Search for the cell housing the specified text and yield its [x, y] center coordinate. 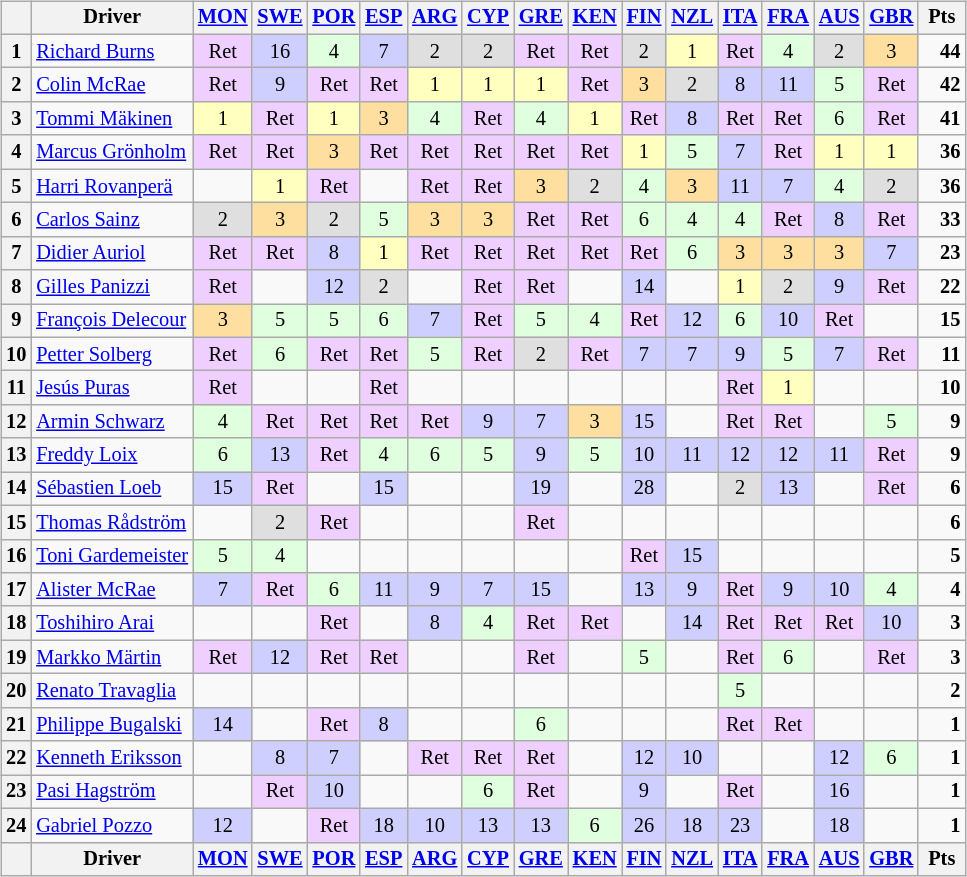
Renato Travaglia [112, 691]
42 [942, 85]
Gilles Panizzi [112, 287]
33 [942, 220]
Harri Rovanperä [112, 186]
24 [16, 825]
Marcus Grönholm [112, 152]
Petter Solberg [112, 354]
Freddy Loix [112, 455]
Toshihiro Arai [112, 623]
20 [16, 691]
Sébastien Loeb [112, 489]
Markko Märtin [112, 657]
Colin McRae [112, 85]
Toni Gardemeister [112, 556]
Jesús Puras [112, 388]
Pasi Hagström [112, 792]
Didier Auriol [112, 253]
Alister McRae [112, 590]
Richard Burns [112, 51]
Kenneth Eriksson [112, 758]
41 [942, 119]
17 [16, 590]
Armin Schwarz [112, 422]
21 [16, 724]
Carlos Sainz [112, 220]
26 [644, 825]
Philippe Bugalski [112, 724]
Tommi Mäkinen [112, 119]
Thomas Rådström [112, 522]
44 [942, 51]
François Delecour [112, 321]
Gabriel Pozzo [112, 825]
28 [644, 489]
